Scan for the cell matching the given text and deliver its (x, y) coordinate at center. 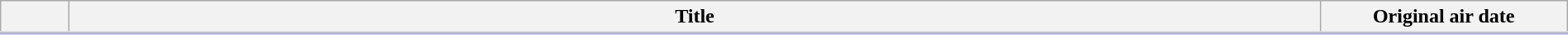
Title (695, 17)
Original air date (1444, 17)
